Determine the [x, y] coordinate at the center of the cell enclosing the given text.  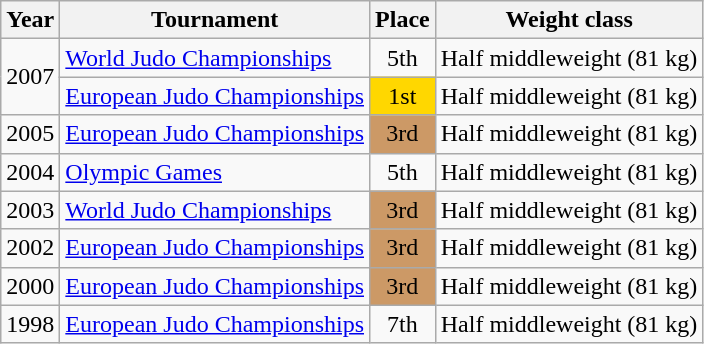
Weight class [569, 20]
1998 [30, 324]
2000 [30, 286]
1st [403, 96]
7th [403, 324]
2005 [30, 134]
2003 [30, 210]
2007 [30, 77]
2002 [30, 248]
2004 [30, 172]
Year [30, 20]
Place [403, 20]
Olympic Games [215, 172]
Tournament [215, 20]
